Pinpoint the cell where the given text exists, returning its (X, Y) midpoint coordinate. 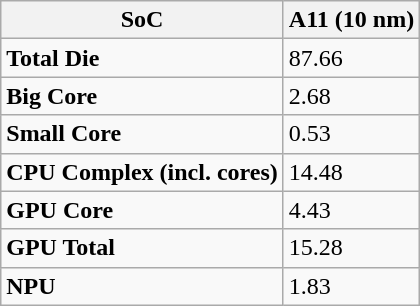
SoC (142, 20)
87.66 (351, 58)
Total Die (142, 58)
Small Core (142, 134)
A11 (10 nm) (351, 20)
0.53 (351, 134)
2.68 (351, 96)
Big Core (142, 96)
15.28 (351, 248)
GPU Core (142, 210)
GPU Total (142, 248)
4.43 (351, 210)
1.83 (351, 286)
14.48 (351, 172)
CPU Complex (incl. cores) (142, 172)
NPU (142, 286)
